Find where the given text appears and provide that cell's center as (x, y) coordinate. 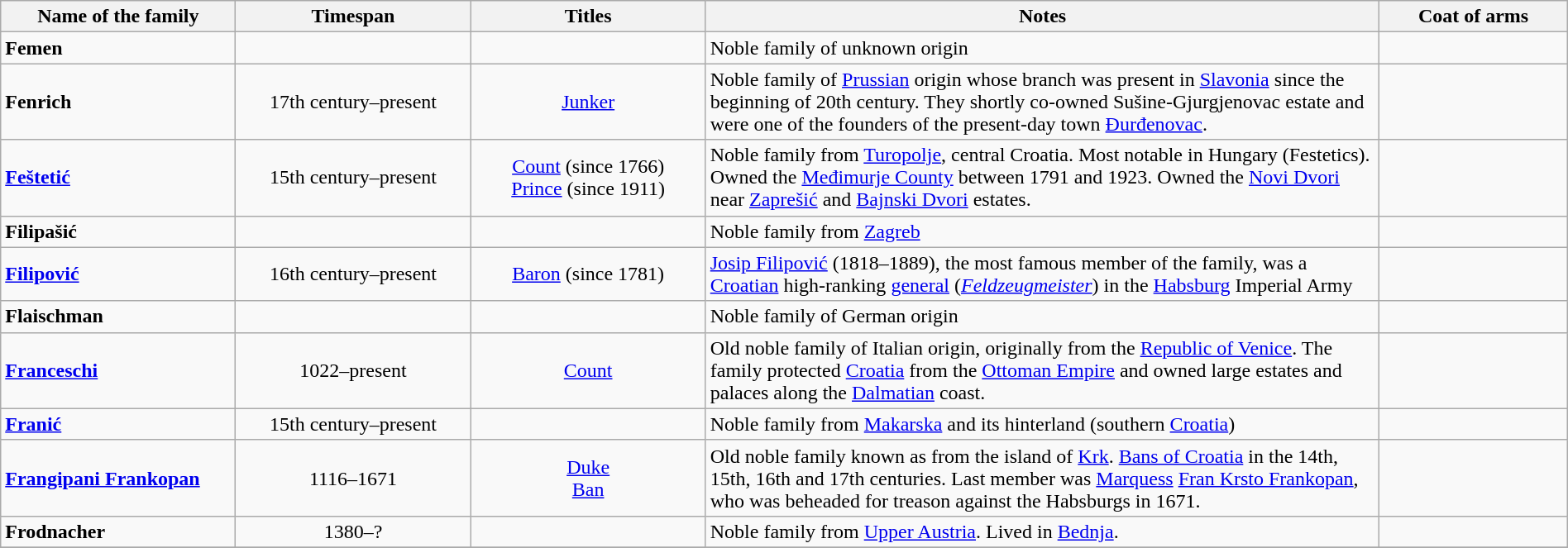
Noble family from Makarska and its hinterland (southern Croatia) (1042, 424)
Frodnacher (118, 531)
Flaischman (118, 317)
Baron (since 1781) (588, 274)
Femen (118, 48)
Franić (118, 424)
Noble family from Zagreb (1042, 231)
Noble family of unknown origin (1042, 48)
Feštetić (118, 178)
Count (since 1766)Prince (since 1911) (588, 178)
1116–1671 (353, 478)
Titles (588, 17)
Filipašić (118, 231)
DukeBan (588, 478)
Notes (1042, 17)
Franceschi (118, 370)
Fenrich (118, 102)
Filipović (118, 274)
Timespan (353, 17)
16th century–present (353, 274)
Noble family of German origin (1042, 317)
1022–present (353, 370)
Junker (588, 102)
Count (588, 370)
Frangipani Frankopan (118, 478)
17th century–present (353, 102)
Coat of arms (1474, 17)
1380–? (353, 531)
Noble family from Upper Austria. Lived in Bednja. (1042, 531)
Name of the family (118, 17)
